Scan for the cell matching the given text and deliver its (X, Y) coordinate at center. 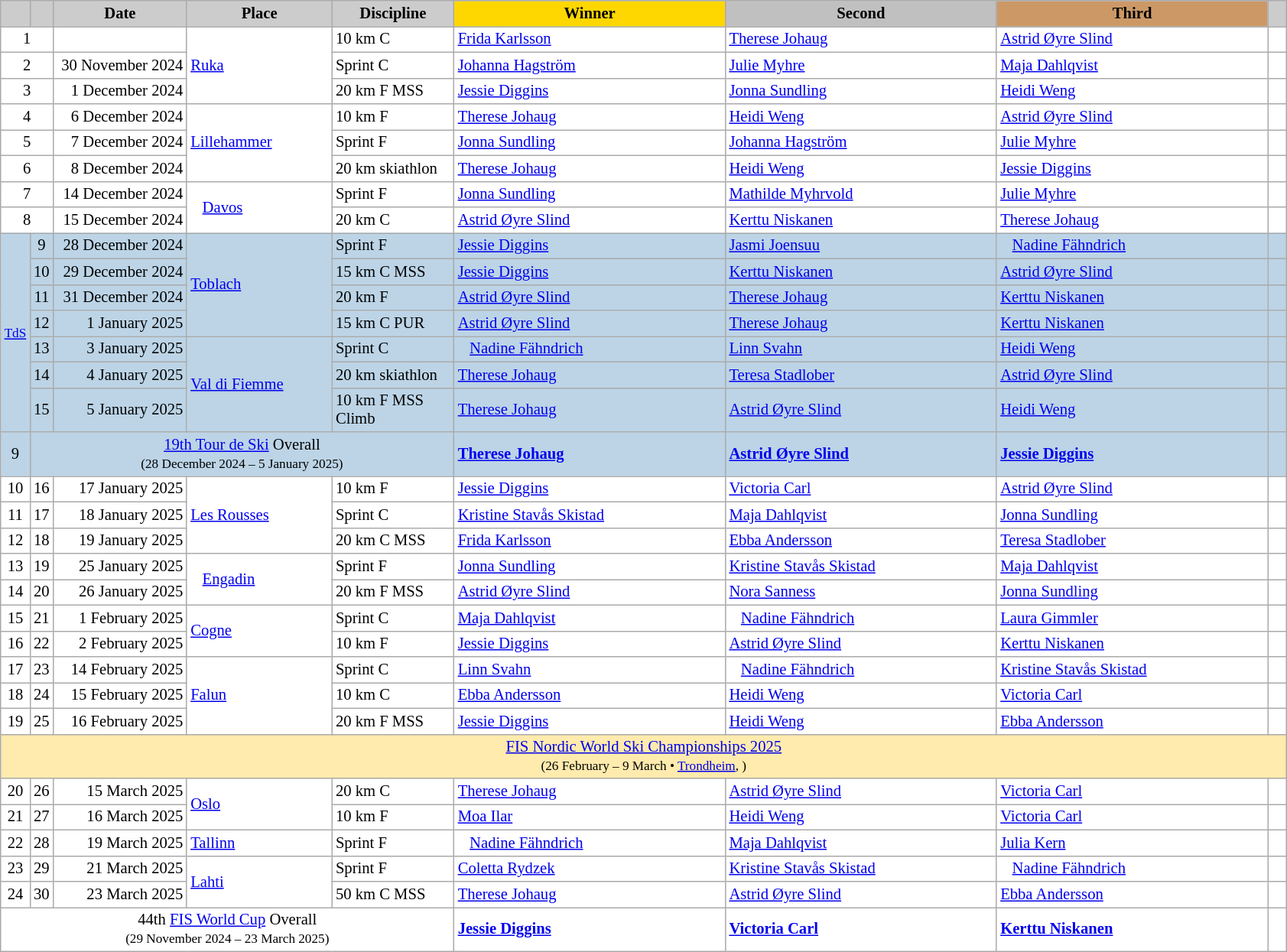
3 (28, 91)
14 December 2024 (121, 194)
26 January 2025 (121, 592)
Oslo (259, 804)
25 (41, 721)
Lillehammer (259, 142)
19 January 2025 (121, 541)
Coletta Rydzek (590, 869)
10 km F MSS Climb (393, 410)
29 December 2024 (121, 271)
2 (28, 65)
28 December 2024 (121, 245)
19 March 2025 (121, 843)
15 km C MSS (393, 271)
18 January 2025 (121, 515)
8 (28, 219)
29 (41, 869)
Mathilde Myhrvold (861, 194)
Nora Sanness (861, 592)
31 December 2024 (121, 297)
1 (28, 39)
Discipline (393, 13)
Moa Ilar (590, 817)
TdS (15, 332)
Place (259, 13)
17 January 2025 (121, 489)
44th FIS World Cup Overall(29 November 2024 – 23 March 2025) (228, 929)
FIS Nordic World Ski Championships 2025(26 February – 9 March • Trondheim, ) (644, 756)
Laura Gimmler (1132, 618)
Val di Fiemme (259, 384)
19th Tour de Ski Overall(28 December 2024 – 5 January 2025) (242, 453)
Ruka (259, 64)
7 (28, 194)
27 (41, 817)
20 km C MSS (393, 541)
3 January 2025 (121, 349)
Lahti (259, 882)
28 (41, 843)
16 February 2025 (121, 721)
5 January 2025 (121, 410)
4 January 2025 (121, 375)
30 November 2024 (121, 65)
Winner (590, 13)
4 (28, 117)
8 December 2024 (121, 168)
26 (41, 791)
1 February 2025 (121, 618)
Les Rousses (259, 514)
15 March 2025 (121, 791)
15 km C PUR (393, 323)
25 January 2025 (121, 567)
30 (41, 894)
23 March 2025 (121, 894)
1 December 2024 (121, 91)
Julia Kern (1132, 843)
2 February 2025 (121, 644)
15 February 2025 (121, 695)
5 (28, 142)
15 December 2024 (121, 219)
Falun (259, 694)
Toblach (259, 284)
14 February 2025 (121, 669)
6 (28, 168)
Tallinn (259, 843)
Cogne (259, 631)
Third (1132, 13)
50 km C MSS (393, 894)
6 December 2024 (121, 117)
Engadin (259, 580)
20 km F (393, 297)
21 March 2025 (121, 869)
16 March 2025 (121, 817)
1 January 2025 (121, 323)
Davos (259, 207)
Second (861, 13)
7 December 2024 (121, 142)
Jasmi Joensuu (861, 245)
Date (121, 13)
